Extract the [x, y] coordinate from the center of the cell holding the provided text.  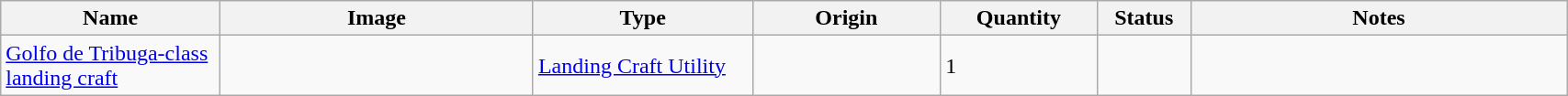
Notes [1378, 18]
Image [377, 18]
Origin [847, 18]
1 [1019, 66]
Name [110, 18]
Status [1144, 18]
Landing Craft Utility [643, 66]
Type [643, 18]
Quantity [1019, 18]
Golfo de Tribuga-class landing craft [110, 66]
